Find where the given text appears and provide that cell's center as (X, Y) coordinate. 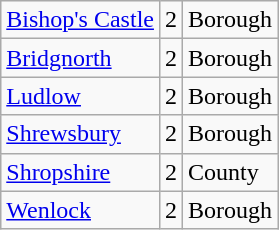
Bridgnorth (80, 58)
Shropshire (80, 172)
Bishop's Castle (80, 20)
Ludlow (80, 96)
Shrewsbury (80, 134)
County (230, 172)
Wenlock (80, 210)
